Find where the given text appears and provide that cell's center as (X, Y) coordinate. 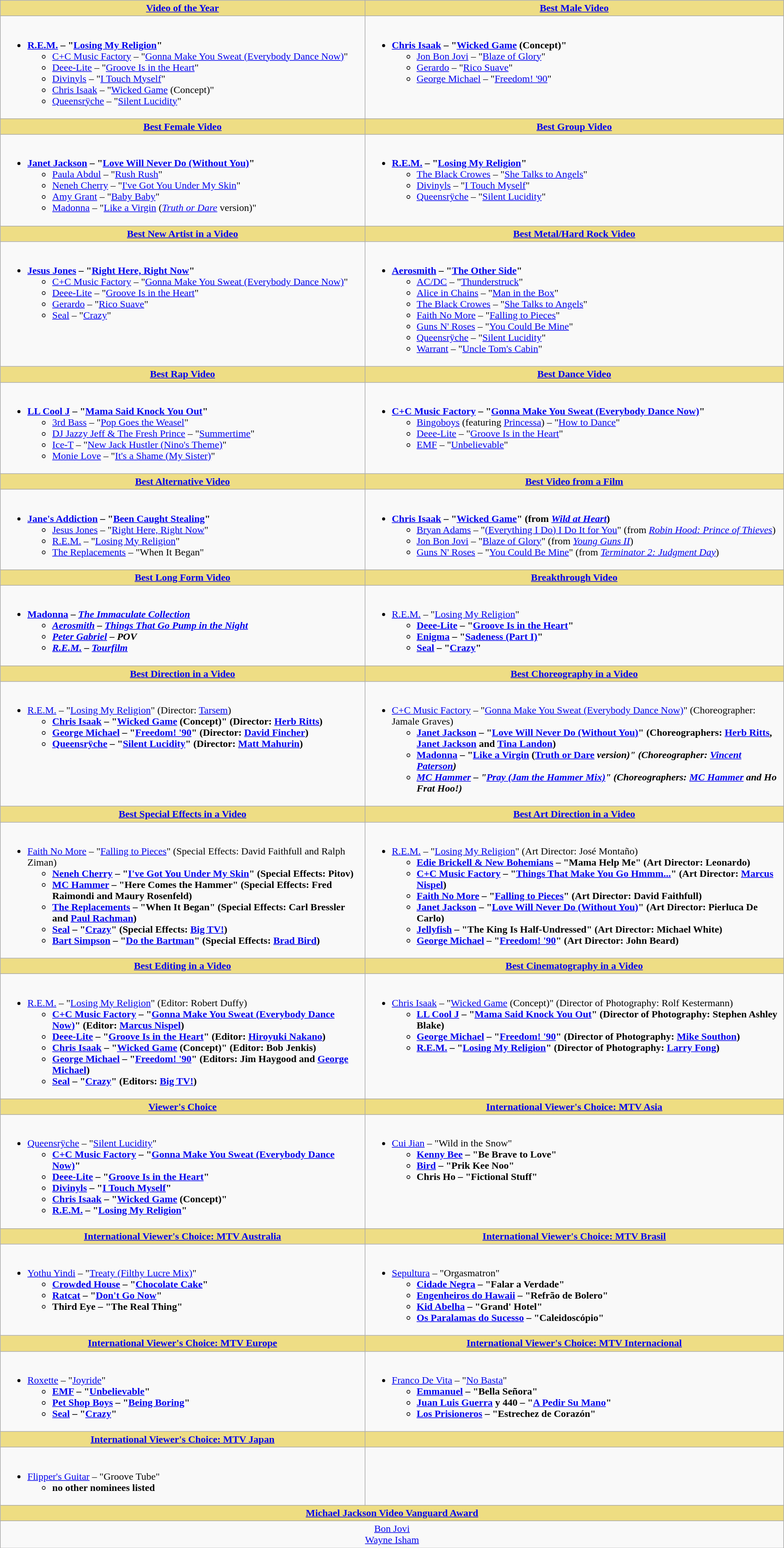
International Viewer's Choice: MTV Internacional (574, 1343)
Best Direction in a Video (183, 674)
International Viewer's Choice: MTV Asia (574, 1107)
Chris Isaak – "Wicked Game (Concept)"Jon Bon Jovi – "Blaze of Glory"Gerardo – "Rico Suave"George Michael – "Freedom! '90" (574, 67)
Best Alternative Video (183, 481)
Best Choreography in a Video (574, 674)
Best Special Effects in a Video (183, 814)
Madonna – The Immaculate CollectionAerosmith – Things That Go Pump in the NightPeter Gabriel – POVR.E.M. – Tourfilm (183, 625)
R.E.M. – "Losing My Religion"The Black Crowes – "She Talks to Angels"Divinyls – "I Touch Myself"Queensrÿche – "Silent Lucidity" (574, 180)
Best Group Video (574, 127)
Yothu Yindi – "Treaty (Filthy Lucre Mix)"Crowded House – "Chocolate Cake"Ratcat – "Don't Go Now"Third Eye – "The Real Thing" (183, 1290)
Flipper's Guitar – "Groove Tube"no other nominees listed (183, 1476)
Best Rap Video (183, 374)
Best Cinematography in a Video (574, 966)
Bon JoviWayne Isham (392, 1534)
Best Male Video (574, 8)
International Viewer's Choice: MTV Australia (183, 1236)
Michael Jackson Video Vanguard Award (392, 1513)
Best New Artist in a Video (183, 234)
International Viewer's Choice: MTV Japan (183, 1439)
R.E.M. – "Losing My Religion"Deee-Lite – "Groove Is in the Heart"Enigma – "Sadeness (Part I)"Seal – "Crazy" (574, 625)
Jane's Addiction – "Been Caught Stealing"Jesus Jones – "Right Here, Right Now"R.E.M. – "Losing My Religion"The Replacements – "When It Began" (183, 529)
Viewer's Choice (183, 1107)
Franco De Vita – "No Basta"Emmanuel – "Bella Señora"Juan Luis Guerra y 440 – "A Pedir Su Mano"Los Prisioneros – "Estrechez de Corazón" (574, 1391)
Breakthrough Video (574, 577)
Video of the Year (183, 8)
Best Long Form Video (183, 577)
Cui Jian – "Wild in the Snow"Kenny Bee – "Be Brave to Love"Bird – "Prik Kee Noo"Chris Ho – "Fictional Stuff" (574, 1171)
International Viewer's Choice: MTV Europe (183, 1343)
Best Metal/Hard Rock Video (574, 234)
Best Art Direction in a Video (574, 814)
Best Editing in a Video (183, 966)
Roxette – "Joyride"EMF – "Unbelievable"Pet Shop Boys – "Being Boring"Seal – "Crazy" (183, 1391)
Best Female Video (183, 127)
Best Video from a Film (574, 481)
Best Dance Video (574, 374)
International Viewer's Choice: MTV Brasil (574, 1236)
